Return the [X, Y] coordinate for the center point of the cell that contains the specified text.  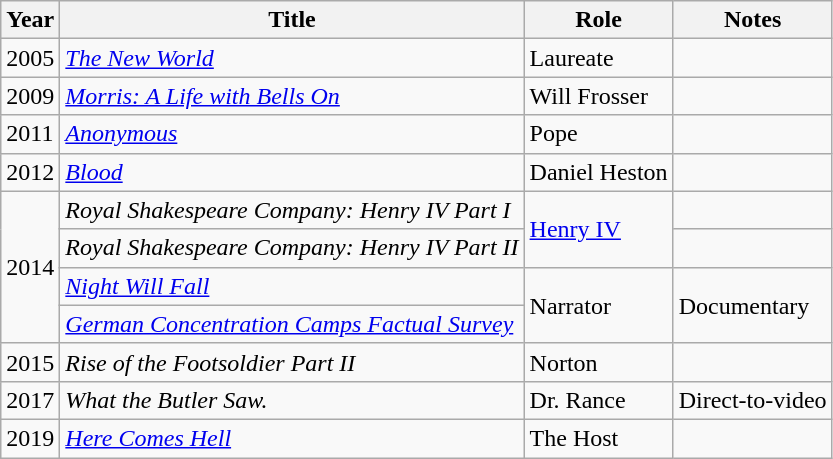
Anonymous [292, 134]
2005 [30, 58]
2019 [30, 438]
Morris: A Life with Bells On [292, 96]
2014 [30, 267]
Here Comes Hell [292, 438]
2012 [30, 172]
2009 [30, 96]
Documentary [752, 305]
Norton [598, 362]
Will Frosser [598, 96]
Title [292, 20]
Blood [292, 172]
Role [598, 20]
2017 [30, 400]
Rise of the Footsoldier Part II [292, 362]
Year [30, 20]
Henry IV [598, 229]
2011 [30, 134]
Direct-to-video [752, 400]
German Concentration Camps Factual Survey [292, 324]
Narrator [598, 305]
Royal Shakespeare Company: Henry IV Part II [292, 248]
Royal Shakespeare Company: Henry IV Part I [292, 210]
The Host [598, 438]
Pope [598, 134]
Night Will Fall [292, 286]
The New World [292, 58]
2015 [30, 362]
What the Butler Saw. [292, 400]
Laureate [598, 58]
Notes [752, 20]
Daniel Heston [598, 172]
Dr. Rance [598, 400]
